Search for the cell housing the specified text and yield its [X, Y] center coordinate. 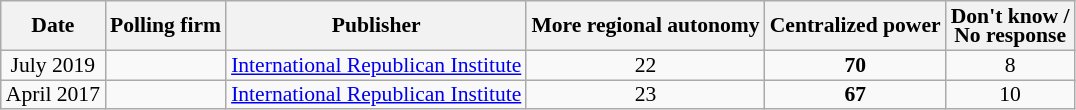
67 [856, 95]
22 [645, 65]
Don't know /No response [1010, 26]
70 [856, 65]
April 2017 [53, 95]
Centralized power [856, 26]
Polling firm [166, 26]
Publisher [376, 26]
8 [1010, 65]
More regional autonomy [645, 26]
Date [53, 26]
July 2019 [53, 65]
10 [1010, 95]
23 [645, 95]
